Capture the cell that displays the provided text and extract its [X, Y] central coordinate. 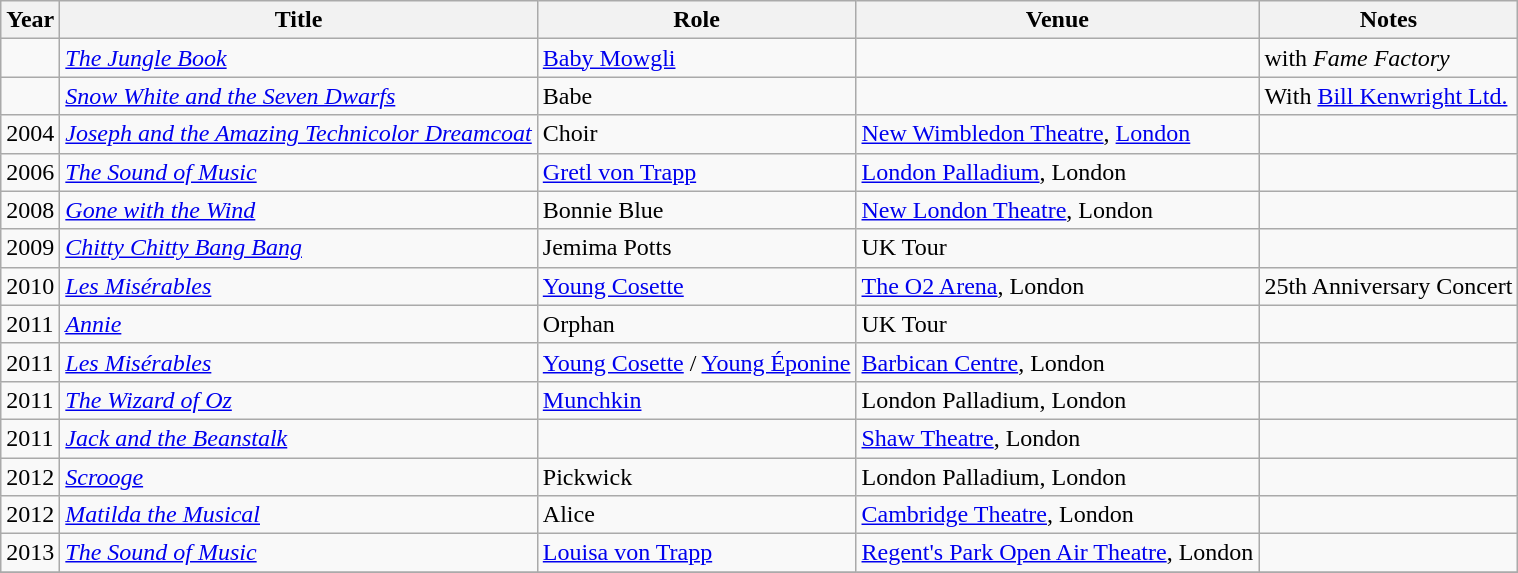
Chitty Chitty Bang Bang [298, 248]
With Bill Kenwright Ltd. [1388, 96]
Gretl von Trapp [696, 172]
2006 [30, 172]
The O2 Arena, London [1058, 286]
Snow White and the Seven Dwarfs [298, 96]
2004 [30, 134]
Scrooge [298, 477]
The Wizard of Oz [298, 400]
Title [298, 20]
Orphan [696, 324]
Jack and the Beanstalk [298, 438]
Cambridge Theatre, London [1058, 515]
25th Anniversary Concert [1388, 286]
Young Cosette [696, 286]
2013 [30, 553]
Notes [1388, 20]
New London Theatre, London [1058, 210]
Regent's Park Open Air Theatre, London [1058, 553]
Annie [298, 324]
Louisa von Trapp [696, 553]
New Wimbledon Theatre, London [1058, 134]
Gone with the Wind [298, 210]
Alice [696, 515]
2010 [30, 286]
Choir [696, 134]
2008 [30, 210]
Baby Mowgli [696, 58]
Bonnie Blue [696, 210]
with Fame Factory [1388, 58]
Pickwick [696, 477]
Role [696, 20]
Barbican Centre, London [1058, 362]
The Jungle Book [298, 58]
Shaw Theatre, London [1058, 438]
Matilda the Musical [298, 515]
Jemima Potts [696, 248]
Babe [696, 96]
Joseph and the Amazing Technicolor Dreamcoat [298, 134]
2009 [30, 248]
Young Cosette / Young Éponine [696, 362]
Venue [1058, 20]
Year [30, 20]
Munchkin [696, 400]
